Scan for the cell matching the given text and deliver its [x, y] coordinate at center. 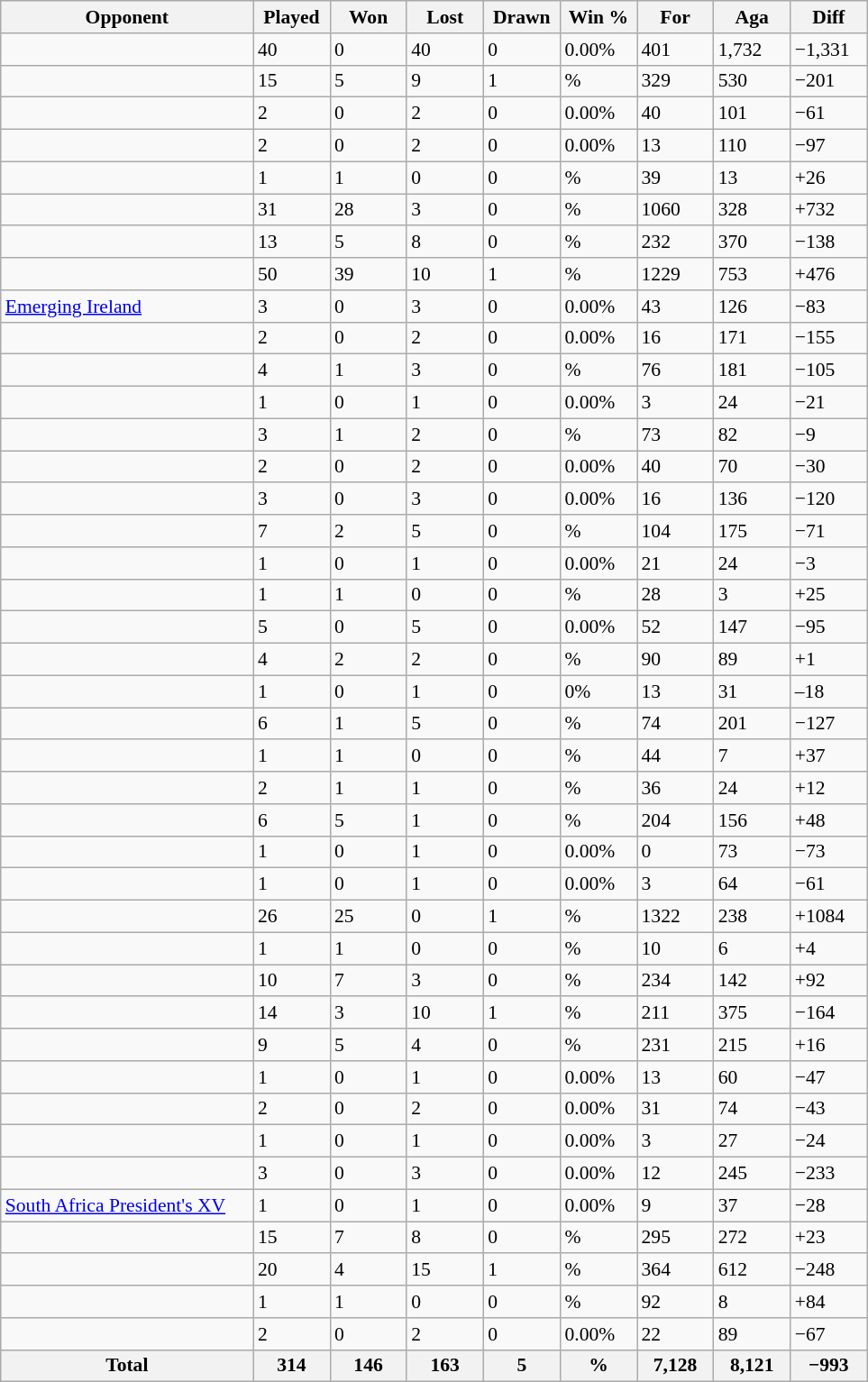
−3 [829, 563]
215 [752, 1045]
232 [674, 243]
Won [368, 17]
Played [292, 17]
+1084 [829, 917]
+12 [829, 788]
530 [752, 81]
175 [752, 531]
0% [598, 691]
−83 [829, 307]
+1 [829, 660]
201 [752, 724]
1322 [674, 917]
231 [674, 1045]
+476 [829, 274]
Drawn [521, 17]
22 [674, 1334]
Diff [829, 17]
−1,331 [829, 50]
1229 [674, 274]
Aga [752, 17]
South Africa President's XV [127, 1205]
181 [752, 371]
328 [752, 210]
612 [752, 1270]
−97 [829, 146]
–18 [829, 691]
+26 [829, 178]
295 [674, 1238]
90 [674, 660]
12 [674, 1174]
1060 [674, 210]
753 [752, 274]
−127 [829, 724]
43 [674, 307]
−233 [829, 1174]
234 [674, 981]
211 [674, 1013]
272 [752, 1238]
146 [368, 1366]
1,732 [752, 50]
−73 [829, 852]
60 [752, 1077]
8,121 [752, 1366]
64 [752, 884]
25 [368, 917]
329 [674, 81]
136 [752, 499]
156 [752, 820]
37 [752, 1205]
110 [752, 146]
27 [752, 1141]
50 [292, 274]
+84 [829, 1302]
20 [292, 1270]
−120 [829, 499]
147 [752, 627]
364 [674, 1270]
−43 [829, 1109]
314 [292, 1366]
Win % [598, 17]
7,128 [674, 1366]
+92 [829, 981]
−138 [829, 243]
−201 [829, 81]
−155 [829, 338]
Total [127, 1366]
92 [674, 1302]
−47 [829, 1077]
14 [292, 1013]
+16 [829, 1045]
−71 [829, 531]
+37 [829, 756]
375 [752, 1013]
Opponent [127, 17]
+48 [829, 820]
+732 [829, 210]
82 [752, 435]
171 [752, 338]
+4 [829, 948]
−67 [829, 1334]
−28 [829, 1205]
104 [674, 531]
21 [674, 563]
142 [752, 981]
For [674, 17]
204 [674, 820]
−95 [829, 627]
401 [674, 50]
245 [752, 1174]
101 [752, 114]
Lost [445, 17]
26 [292, 917]
36 [674, 788]
+23 [829, 1238]
−9 [829, 435]
370 [752, 243]
−993 [829, 1366]
76 [674, 371]
−21 [829, 403]
126 [752, 307]
70 [752, 467]
238 [752, 917]
−105 [829, 371]
163 [445, 1366]
−164 [829, 1013]
52 [674, 627]
44 [674, 756]
−24 [829, 1141]
−30 [829, 467]
+25 [829, 595]
Emerging Ireland [127, 307]
−248 [829, 1270]
